Extract the (x, y) coordinate from the center of the cell holding the provided text.  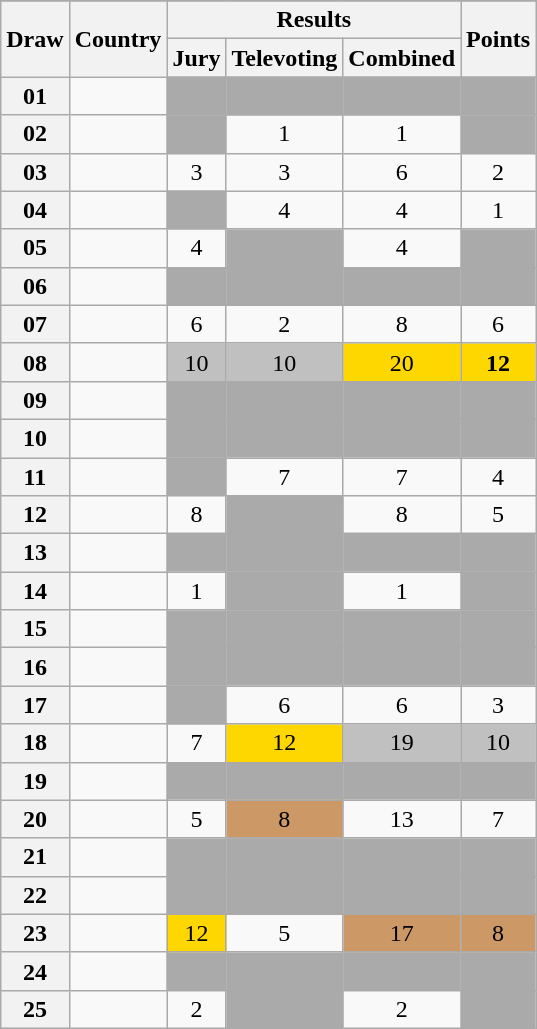
07 (35, 324)
21 (35, 857)
01 (35, 96)
22 (35, 895)
Draw (35, 39)
Televoting (284, 58)
04 (35, 210)
15 (35, 629)
14 (35, 591)
Combined (402, 58)
23 (35, 933)
11 (35, 477)
08 (35, 362)
24 (35, 971)
25 (35, 1009)
Country (118, 39)
06 (35, 286)
03 (35, 172)
Results (314, 20)
Jury (196, 58)
Points (498, 39)
18 (35, 743)
16 (35, 667)
09 (35, 400)
02 (35, 134)
05 (35, 248)
